Find where the given text appears and provide that cell's center as (X, Y) coordinate. 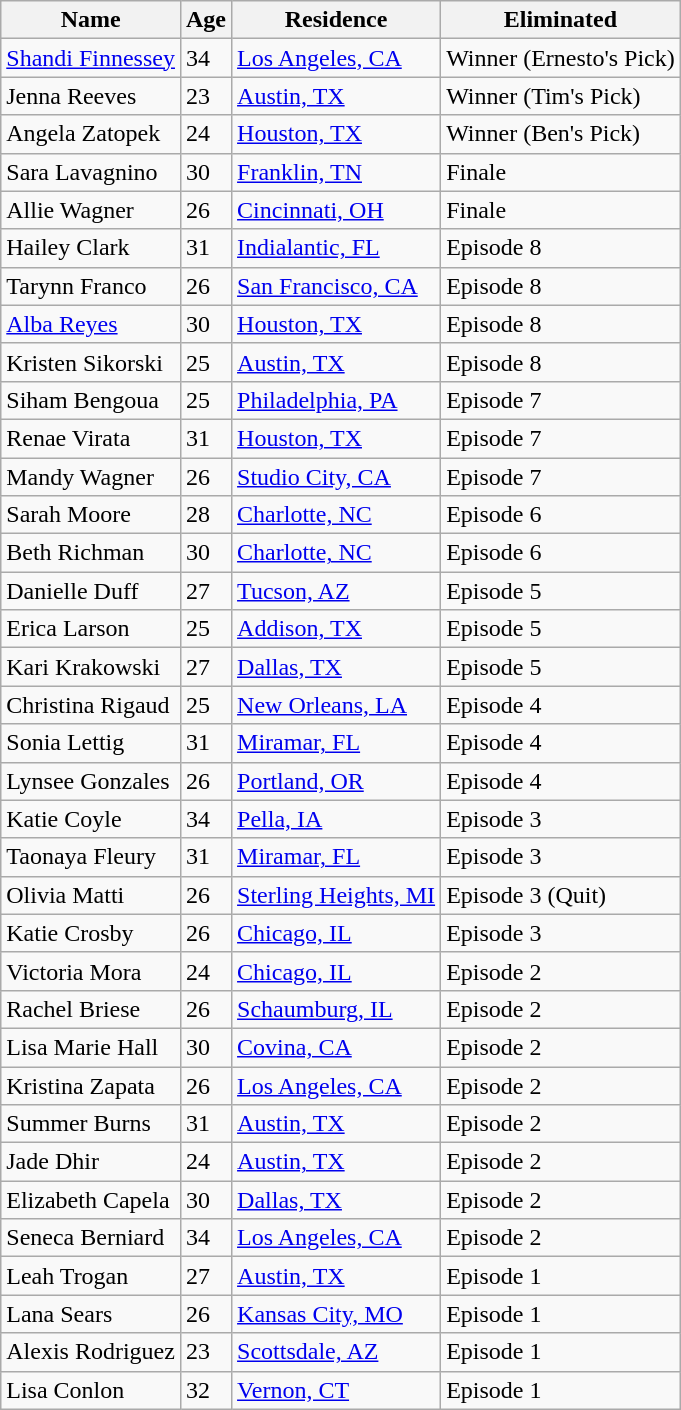
Pella, IA (336, 819)
Summer Burns (91, 1124)
Addison, TX (336, 629)
Victoria Mora (91, 971)
Age (206, 20)
Beth Richman (91, 553)
Mandy Wagner (91, 477)
Cincinnati, OH (336, 210)
Name (91, 20)
Indialantic, FL (336, 248)
Kristen Sikorski (91, 362)
Winner (Ernesto's Pick) (561, 58)
Vernon, CT (336, 1390)
Elizabeth Capela (91, 1200)
Lana Sears (91, 1314)
Olivia Matti (91, 895)
Lisa Marie Hall (91, 1047)
Sara Lavagnino (91, 172)
New Orleans, LA (336, 705)
Winner (Ben's Pick) (561, 134)
Schaumburg, IL (336, 1009)
Allie Wagner (91, 210)
San Francisco, CA (336, 286)
Tucson, AZ (336, 591)
Scottsdale, AZ (336, 1352)
Sterling Heights, MI (336, 895)
Jade Dhir (91, 1162)
Seneca Berniard (91, 1238)
Jenna Reeves (91, 96)
Kansas City, MO (336, 1314)
Siham Bengoua (91, 400)
Lisa Conlon (91, 1390)
Episode 3 (Quit) (561, 895)
Alexis Rodriguez (91, 1352)
Kari Krakowski (91, 667)
Franklin, TN (336, 172)
Erica Larson (91, 629)
Rachel Briese (91, 1009)
Tarynn Franco (91, 286)
Hailey Clark (91, 248)
Angela Zatopek (91, 134)
Leah Trogan (91, 1276)
Portland, OR (336, 781)
Eliminated (561, 20)
Covina, CA (336, 1047)
Katie Coyle (91, 819)
Taonaya Fleury (91, 857)
Sarah Moore (91, 515)
28 (206, 515)
Winner (Tim's Pick) (561, 96)
Kristina Zapata (91, 1085)
Studio City, CA (336, 477)
Christina Rigaud (91, 705)
Residence (336, 20)
Sonia Lettig (91, 743)
Shandi Finnessey (91, 58)
Lynsee Gonzales (91, 781)
Danielle Duff (91, 591)
Katie Crosby (91, 933)
32 (206, 1390)
Renae Virata (91, 438)
Alba Reyes (91, 324)
Philadelphia, PA (336, 400)
